Scan for the cell matching the given text and deliver its [X, Y] coordinate at center. 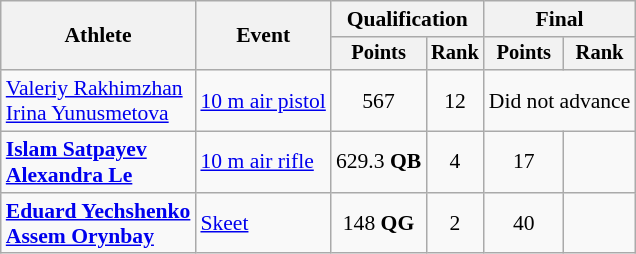
17 [524, 162]
Did not advance [560, 100]
Skeet [262, 224]
10 m air rifle [262, 162]
Qualification [408, 19]
12 [455, 100]
Event [262, 36]
629.3 QB [378, 162]
Valeriy RakhimzhanIrina Yunusmetova [98, 100]
Eduard YechshenkoAssem Orynbay [98, 224]
148 QG [378, 224]
567 [378, 100]
Islam SatpayevAlexandra Le [98, 162]
10 m air pistol [262, 100]
40 [524, 224]
2 [455, 224]
Athlete [98, 36]
Final [560, 19]
4 [455, 162]
